Search for the cell housing the specified text and yield its (X, Y) center coordinate. 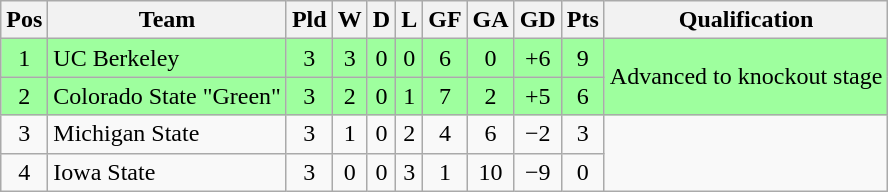
GF (445, 20)
−2 (538, 134)
GD (538, 20)
Pos (24, 20)
Pts (582, 20)
Colorado State "Green" (168, 96)
Team (168, 20)
+5 (538, 96)
7 (445, 96)
Michigan State (168, 134)
GA (490, 20)
L (410, 20)
W (350, 20)
9 (582, 58)
Qualification (746, 20)
Pld (309, 20)
D (381, 20)
Iowa State (168, 172)
10 (490, 172)
−9 (538, 172)
UC Berkeley (168, 58)
Advanced to knockout stage (746, 77)
+6 (538, 58)
